Locate the cell with the specified text and output its [X, Y] center coordinate. 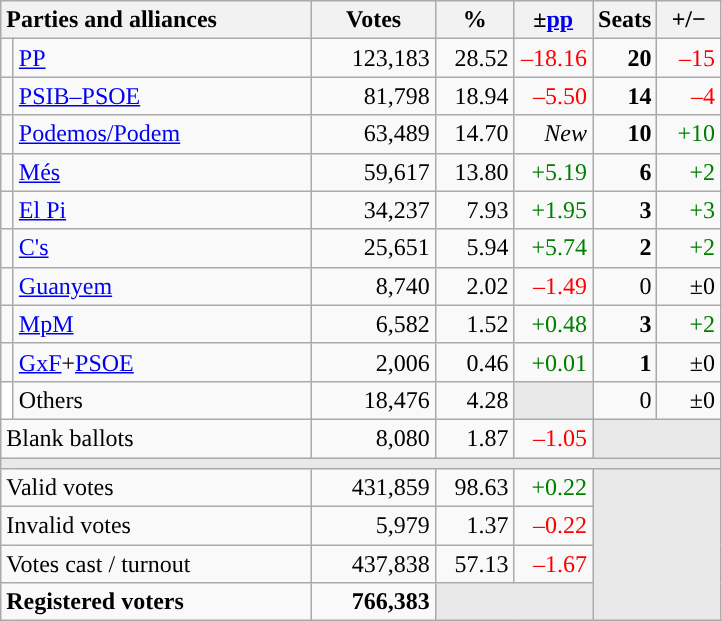
–4 [689, 96]
GxF+PSOE [162, 362]
Podemos/Podem [162, 134]
–5.50 [554, 96]
+5.74 [554, 248]
–15 [689, 58]
% [474, 20]
766,383 [374, 602]
431,859 [374, 488]
+3 [689, 210]
New [554, 134]
59,617 [374, 172]
13.80 [474, 172]
Registered voters [156, 602]
14.70 [474, 134]
28.52 [474, 58]
–1.05 [554, 438]
1.37 [474, 526]
20 [624, 58]
1 [624, 362]
8,740 [374, 286]
10 [624, 134]
98.63 [474, 488]
2.02 [474, 286]
437,838 [374, 564]
–1.49 [554, 286]
±pp [554, 20]
Parties and alliances [156, 20]
Votes [374, 20]
18,476 [374, 400]
+0.01 [554, 362]
PP [162, 58]
2,006 [374, 362]
Votes cast / turnout [156, 564]
14 [624, 96]
+/− [689, 20]
8,080 [374, 438]
123,183 [374, 58]
81,798 [374, 96]
Seats [624, 20]
–18.16 [554, 58]
18.94 [474, 96]
1.87 [474, 438]
–0.22 [554, 526]
0.46 [474, 362]
Valid votes [156, 488]
6 [624, 172]
Més [162, 172]
Blank ballots [156, 438]
25,651 [374, 248]
7.93 [474, 210]
63,489 [374, 134]
MpM [162, 324]
+0.22 [554, 488]
4.28 [474, 400]
1.52 [474, 324]
–1.67 [554, 564]
+1.95 [554, 210]
57.13 [474, 564]
El Pi [162, 210]
+0.48 [554, 324]
6,582 [374, 324]
5.94 [474, 248]
Guanyem [162, 286]
C's [162, 248]
+10 [689, 134]
34,237 [374, 210]
PSIB–PSOE [162, 96]
Others [162, 400]
+5.19 [554, 172]
5,979 [374, 526]
2 [624, 248]
Invalid votes [156, 526]
